Extract the [x, y] coordinate from the center of the cell holding the provided text.  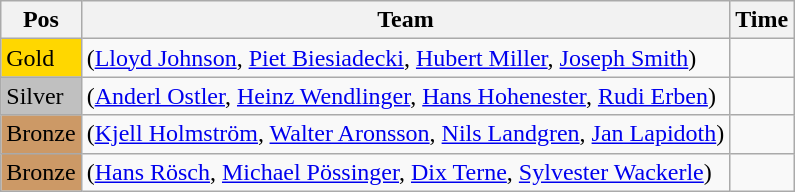
Silver [41, 96]
Pos [41, 20]
Gold [41, 58]
(Lloyd Johnson, Piet Biesiadecki, Hubert Miller, Joseph Smith) [406, 58]
(Hans Rösch, Michael Pössinger, Dix Terne, Sylvester Wackerle) [406, 172]
(Kjell Holmström, Walter Aronsson, Nils Landgren, Jan Lapidoth) [406, 134]
(Anderl Ostler, Heinz Wendlinger, Hans Hohenester, Rudi Erben) [406, 96]
Time [762, 20]
Team [406, 20]
